Find where the given text appears and provide that cell's center as (X, Y) coordinate. 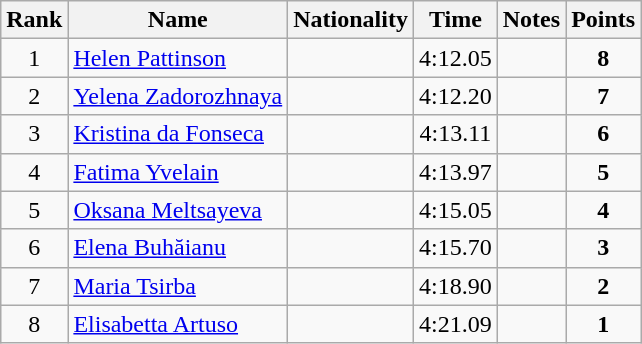
4:12.20 (455, 96)
Points (604, 20)
Oksana Meltsayeva (178, 210)
Rank (34, 20)
Elena Buhăianu (178, 248)
Kristina da Fonseca (178, 134)
Maria Tsirba (178, 286)
Name (178, 20)
Elisabetta Artuso (178, 324)
Helen Pattinson (178, 58)
4:12.05 (455, 58)
4:13.11 (455, 134)
Yelena Zadorozhnaya (178, 96)
4:15.05 (455, 210)
Fatima Yvelain (178, 172)
4:18.90 (455, 286)
4:15.70 (455, 248)
Time (455, 20)
Notes (531, 20)
4:13.97 (455, 172)
4:21.09 (455, 324)
Nationality (351, 20)
